Search for the cell housing the specified text and yield its (X, Y) center coordinate. 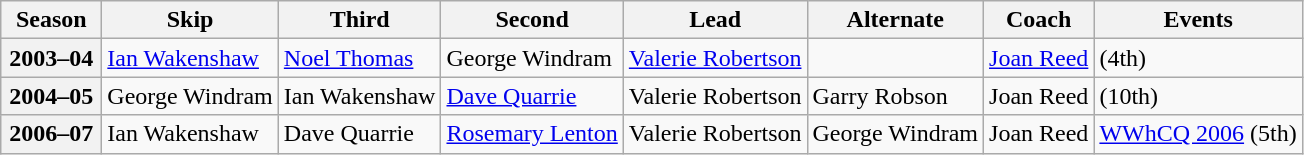
Season (52, 20)
2004–05 (52, 96)
WWhCQ 2006 (5th) (1198, 134)
Garry Robson (896, 96)
Lead (715, 20)
Noel Thomas (360, 58)
Second (532, 20)
Rosemary Lenton (532, 134)
Coach (1039, 20)
2006–07 (52, 134)
2003–04 (52, 58)
Third (360, 20)
Alternate (896, 20)
(10th) (1198, 96)
Events (1198, 20)
Skip (190, 20)
(4th) (1198, 58)
